Provide the (X, Y) coordinate of the cell's center where the given text is located.  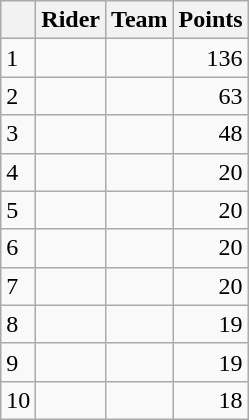
Team (140, 20)
63 (210, 96)
5 (18, 210)
Rider (71, 20)
9 (18, 362)
3 (18, 134)
8 (18, 324)
6 (18, 248)
1 (18, 58)
4 (18, 172)
7 (18, 286)
18 (210, 400)
Points (210, 20)
10 (18, 400)
48 (210, 134)
2 (18, 96)
136 (210, 58)
